Provide the [X, Y] coordinate of the cell's center where the given text is located.  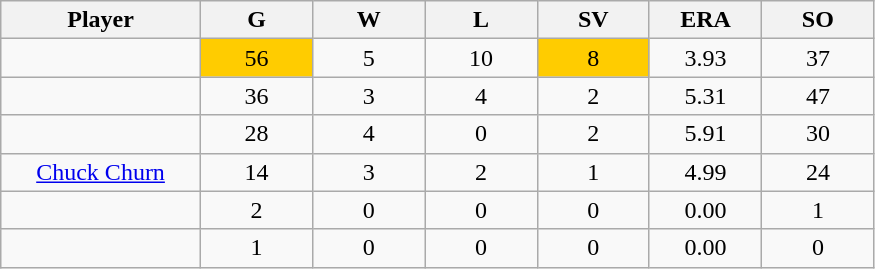
28 [256, 134]
8 [593, 58]
56 [256, 58]
ERA [705, 20]
5 [369, 58]
SO [818, 20]
36 [256, 96]
37 [818, 58]
4.99 [705, 172]
3.93 [705, 58]
L [481, 20]
47 [818, 96]
5.31 [705, 96]
SV [593, 20]
Chuck Churn [101, 172]
W [369, 20]
14 [256, 172]
10 [481, 58]
G [256, 20]
Player [101, 20]
5.91 [705, 134]
24 [818, 172]
30 [818, 134]
